Scan for the cell matching the given text and deliver its (X, Y) coordinate at center. 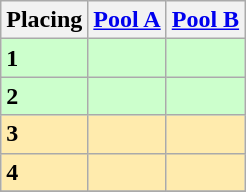
3 (44, 134)
1 (44, 58)
Pool A (127, 20)
4 (44, 172)
Pool B (205, 20)
2 (44, 96)
Placing (44, 20)
